Search for the cell housing the specified text and yield its [x, y] center coordinate. 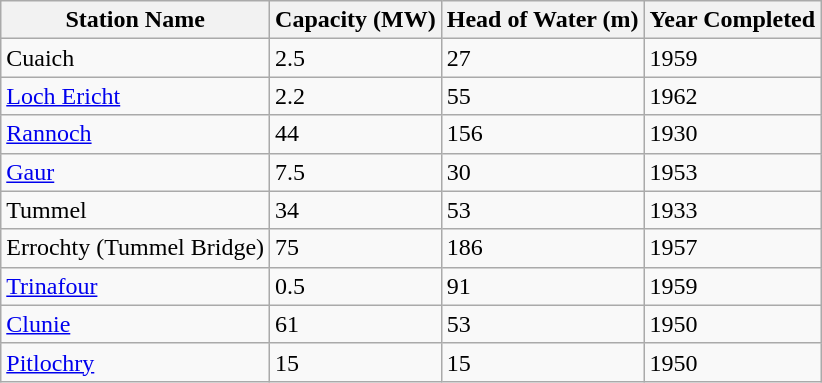
Station Name [136, 20]
55 [542, 96]
1930 [732, 134]
30 [542, 172]
44 [356, 134]
34 [356, 210]
75 [356, 248]
186 [542, 248]
91 [542, 286]
Tummel [136, 210]
1962 [732, 96]
156 [542, 134]
7.5 [356, 172]
Clunie [136, 324]
0.5 [356, 286]
Pitlochry [136, 362]
Errochty (Tummel Bridge) [136, 248]
61 [356, 324]
Capacity (MW) [356, 20]
2.2 [356, 96]
1953 [732, 172]
Gaur [136, 172]
Loch Ericht [136, 96]
1957 [732, 248]
Trinafour [136, 286]
1933 [732, 210]
Rannoch [136, 134]
27 [542, 58]
Cuaich [136, 58]
Head of Water (m) [542, 20]
Year Completed [732, 20]
2.5 [356, 58]
